Provide the [X, Y] coordinate of the cell's center where the given text is located.  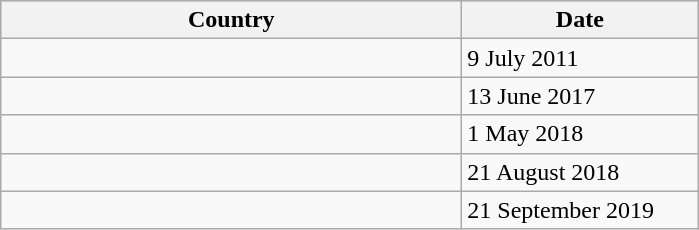
9 July 2011 [580, 58]
21 August 2018 [580, 172]
13 June 2017 [580, 96]
Country [232, 20]
1 May 2018 [580, 134]
21 September 2019 [580, 210]
Date [580, 20]
